Search for the cell housing the specified text and yield its (x, y) center coordinate. 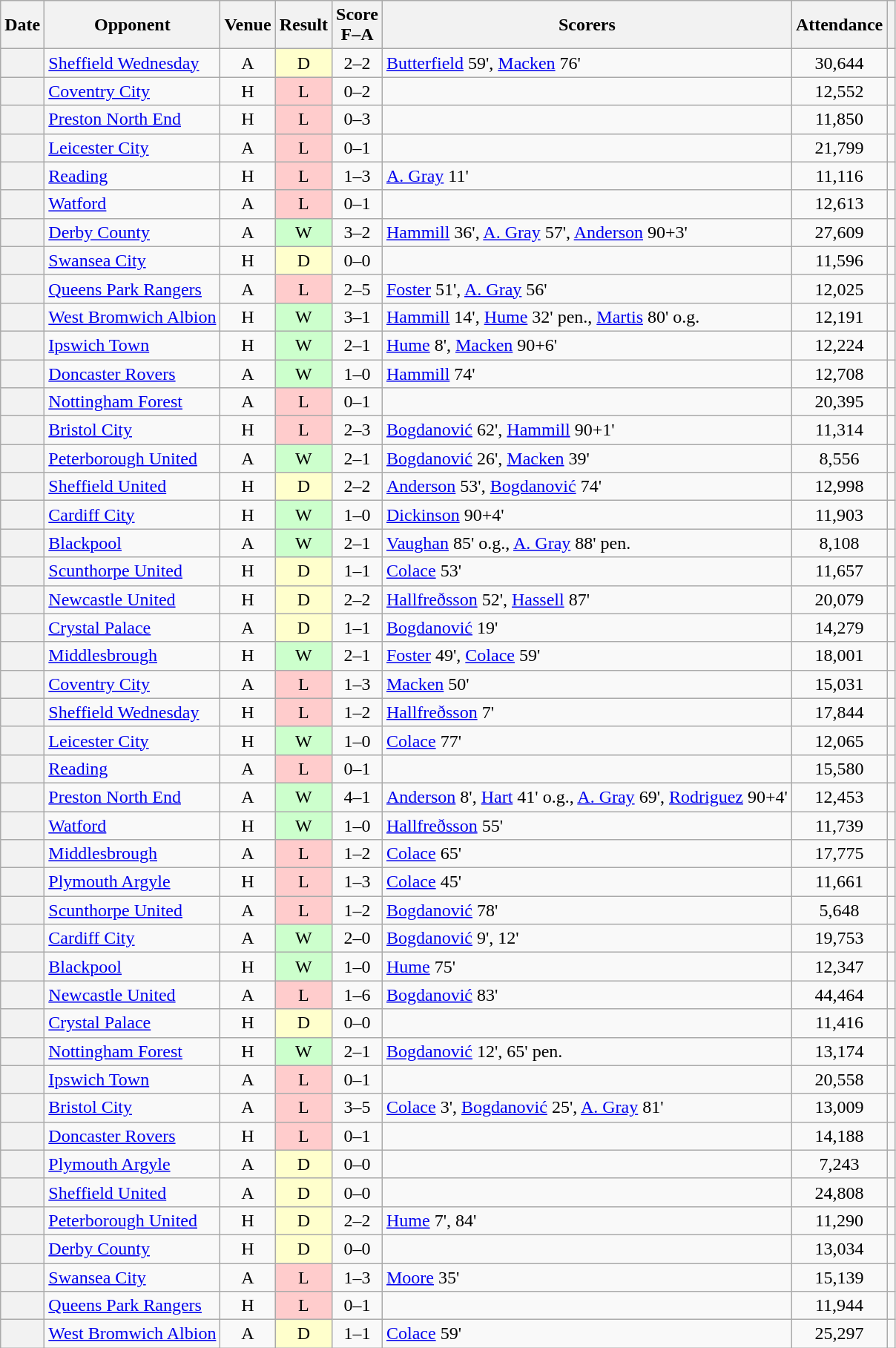
Hume 8', Macken 90+6' (587, 345)
Result (303, 25)
Anderson 8', Hart 41' o.g., A. Gray 69', Rodriguez 90+4' (587, 797)
11,903 (839, 515)
15,031 (839, 684)
11,314 (839, 430)
11,661 (839, 882)
Anderson 53', Bogdanović 74' (587, 487)
Hallfreðsson 7' (587, 712)
Bogdanović 26', Macken 39' (587, 458)
Bogdanović 12', 65' pen. (587, 1051)
Attendance (839, 25)
2–3 (358, 430)
Colace 77' (587, 740)
12,224 (839, 345)
Colace 65' (587, 854)
ScoreF–A (358, 25)
15,580 (839, 769)
Butterfield 59', Macken 76' (587, 63)
Vaughan 85' o.g., A. Gray 88' pen. (587, 543)
14,188 (839, 1136)
12,065 (839, 740)
17,775 (839, 854)
Opponent (132, 25)
Bogdanović 19' (587, 628)
Hallfreðsson 55' (587, 826)
1–6 (358, 995)
20,079 (839, 599)
7,243 (839, 1164)
3–2 (358, 232)
3–1 (358, 317)
Colace 3', Bogdanović 25', A. Gray 81' (587, 1108)
Moore 35' (587, 1277)
25,297 (839, 1334)
0–3 (358, 119)
Bogdanović 62', Hammill 90+1' (587, 430)
Hammill 36', A. Gray 57', Anderson 90+3' (587, 232)
11,739 (839, 826)
12,708 (839, 373)
Hammill 14', Hume 32' pen., Martis 80' o.g. (587, 317)
13,174 (839, 1051)
44,464 (839, 995)
17,844 (839, 712)
30,644 (839, 63)
11,850 (839, 119)
2–5 (358, 289)
24,808 (839, 1192)
Hammill 74' (587, 373)
Venue (248, 25)
11,657 (839, 571)
8,556 (839, 458)
Bogdanović 9', 12' (587, 938)
11,116 (839, 176)
11,944 (839, 1306)
12,453 (839, 797)
18,001 (839, 656)
Foster 51', A. Gray 56' (587, 289)
12,025 (839, 289)
Bogdanović 78' (587, 910)
13,009 (839, 1108)
Colace 53' (587, 571)
2–0 (358, 938)
27,609 (839, 232)
5,648 (839, 910)
11,290 (839, 1220)
14,279 (839, 628)
12,191 (839, 317)
0–2 (358, 91)
4–1 (358, 797)
11,416 (839, 1023)
15,139 (839, 1277)
Colace 59' (587, 1334)
A. Gray 11' (587, 176)
20,395 (839, 402)
21,799 (839, 148)
19,753 (839, 938)
12,998 (839, 487)
3–5 (358, 1108)
12,552 (839, 91)
Dickinson 90+4' (587, 515)
12,613 (839, 204)
Colace 45' (587, 882)
Bogdanović 83' (587, 995)
8,108 (839, 543)
Hume 75' (587, 967)
Macken 50' (587, 684)
11,596 (839, 260)
Date (22, 25)
13,034 (839, 1249)
Hume 7', 84' (587, 1220)
Foster 49', Colace 59' (587, 656)
12,347 (839, 967)
Hallfreðsson 52', Hassell 87' (587, 599)
Scorers (587, 25)
20,558 (839, 1079)
